Determine the (x, y) coordinate at the center of the cell enclosing the given text.  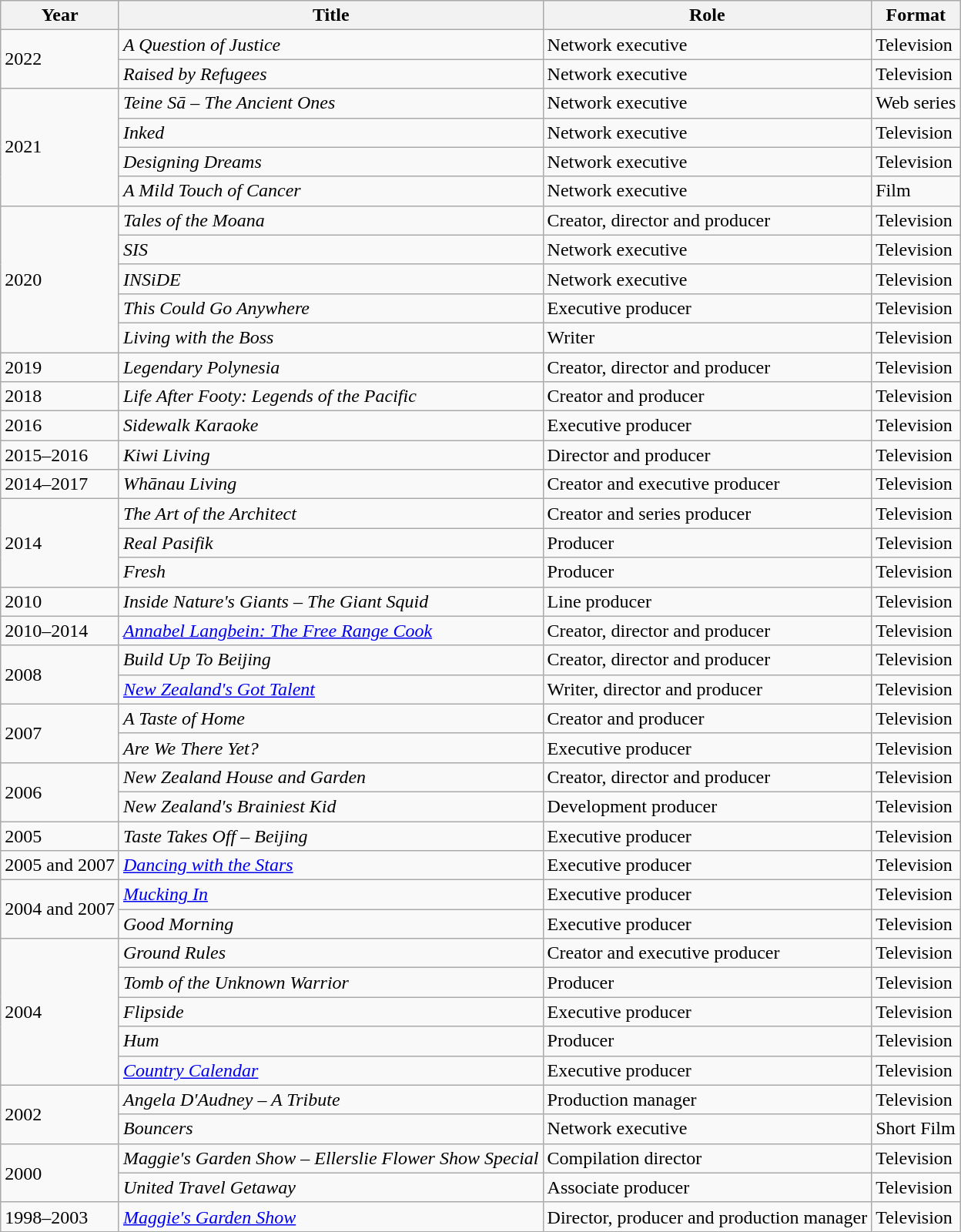
New Zealand's Got Talent (331, 689)
Sidewalk Karaoke (331, 426)
Director and producer (707, 455)
Designing Dreams (331, 162)
Flipside (331, 1012)
A Mild Touch of Cancer (331, 191)
2004 and 2007 (60, 909)
2014–2017 (60, 484)
Line producer (707, 601)
Kiwi Living (331, 455)
Format (916, 15)
Maggie's Garden Show – Ellerslie Flower Show Special (331, 1158)
2019 (60, 367)
Mucking In (331, 895)
2020 (60, 279)
1998–2003 (60, 1217)
Legendary Polynesia (331, 367)
Raised by Refugees (331, 74)
Tales of the Moana (331, 220)
New Zealand's Brainiest Kid (331, 806)
Life After Footy: Legends of the Pacific (331, 397)
Compilation director (707, 1158)
2015–2016 (60, 455)
2005 and 2007 (60, 865)
INSiDE (331, 279)
2022 (60, 59)
2021 (60, 147)
Teine Sā – The Ancient Ones (331, 103)
Role (707, 15)
2007 (60, 733)
New Zealand House and Garden (331, 777)
This Could Go Anywhere (331, 308)
2018 (60, 397)
2008 (60, 675)
2016 (60, 426)
Hum (331, 1041)
SIS (331, 249)
Maggie's Garden Show (331, 1217)
Annabel Langbein: The Free Range Cook (331, 631)
Creator and series producer (707, 514)
Writer, director and producer (707, 689)
2010–2014 (60, 631)
Living with the Boss (331, 337)
Good Morning (331, 924)
Film (916, 191)
Inside Nature's Giants – The Giant Squid (331, 601)
Web series (916, 103)
The Art of the Architect (331, 514)
Whānau Living (331, 484)
Taste Takes Off – Beijing (331, 835)
United Travel Getaway (331, 1187)
Angela D'Audney – A Tribute (331, 1100)
Dancing with the Stars (331, 865)
2014 (60, 543)
2010 (60, 601)
Fresh (331, 572)
Bouncers (331, 1129)
Writer (707, 337)
A Taste of Home (331, 718)
Development producer (707, 806)
2004 (60, 1012)
Are We There Yet? (331, 748)
Associate producer (707, 1187)
Build Up To Beijing (331, 660)
Production manager (707, 1100)
2006 (60, 792)
2000 (60, 1173)
2002 (60, 1114)
Country Calendar (331, 1070)
Year (60, 15)
Director, producer and production manager (707, 1217)
2005 (60, 835)
Title (331, 15)
Tomb of the Unknown Warrior (331, 983)
Short Film (916, 1129)
Ground Rules (331, 953)
A Question of Justice (331, 45)
Inked (331, 132)
Real Pasifik (331, 543)
